Return [x, y] of the center of cell containing provided text 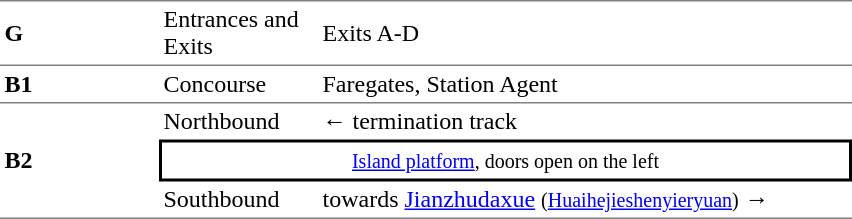
Island platform, doors open on the left [506, 161]
Faregates, Station Agent [585, 85]
B1 [80, 85]
Northbound [238, 122]
← termination track [585, 122]
G [80, 33]
Entrances and Exits [238, 33]
Concourse [238, 85]
Exits A-D [585, 33]
